Identify which cell holds the provided text, then report its [X, Y] central coordinate. 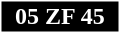
05 ZF 45 [60, 17]
